Scan for the cell matching the given text and deliver its (X, Y) coordinate at center. 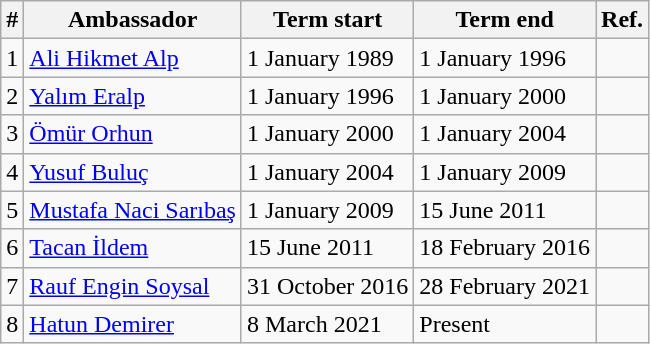
Term start (327, 20)
Tacan İldem (133, 248)
Present (505, 324)
Yalım Eralp (133, 96)
# (12, 20)
Ref. (622, 20)
Mustafa Naci Sarıbaş (133, 210)
Yusuf Buluç (133, 172)
5 (12, 210)
1 January 1989 (327, 58)
3 (12, 134)
Hatun Demirer (133, 324)
8 (12, 324)
28 February 2021 (505, 286)
Rauf Engin Soysal (133, 286)
18 February 2016 (505, 248)
2 (12, 96)
6 (12, 248)
Ali Hikmet Alp (133, 58)
8 March 2021 (327, 324)
Term end (505, 20)
Ömür Orhun (133, 134)
4 (12, 172)
31 October 2016 (327, 286)
1 (12, 58)
7 (12, 286)
Ambassador (133, 20)
